Scan for the cell matching the given text and deliver its [X, Y] coordinate at center. 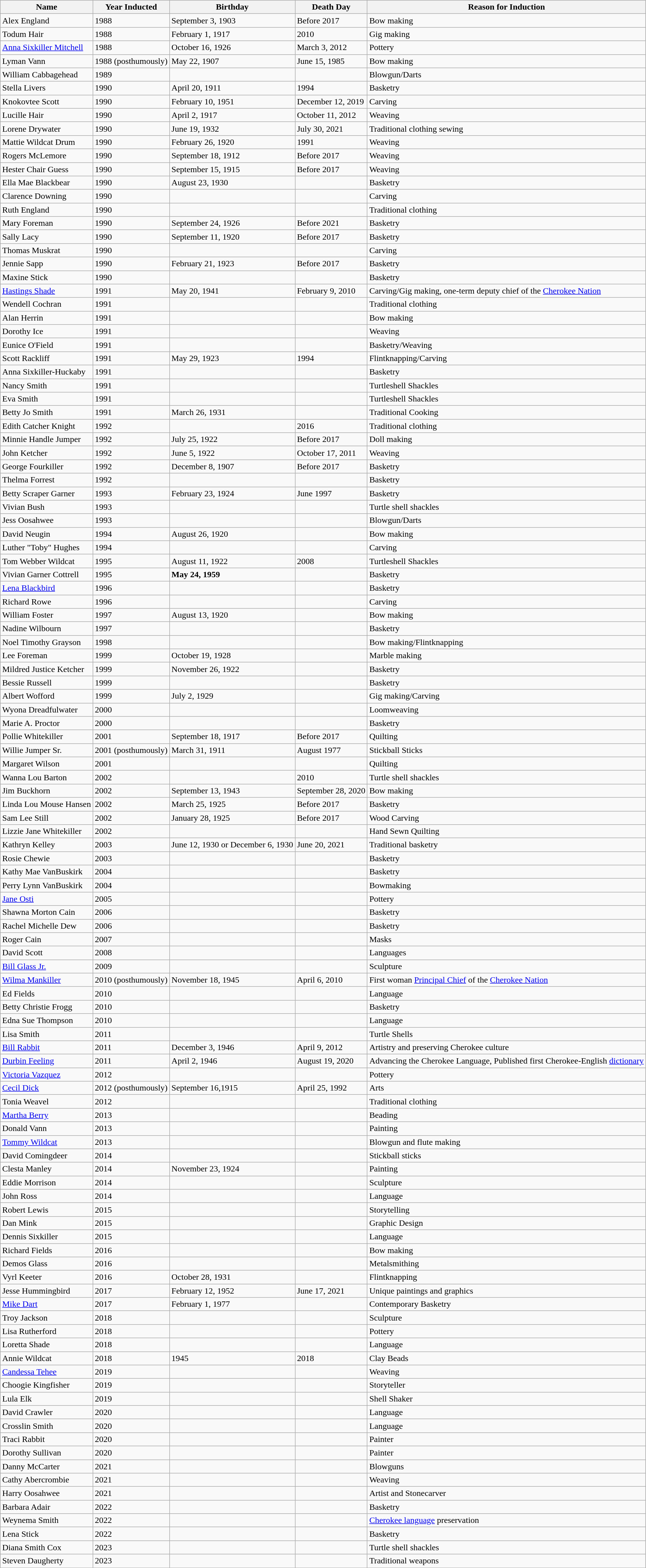
Storyteller [507, 1385]
Richard Rowe [47, 602]
Robert Lewis [47, 1209]
November 23, 1924 [232, 1169]
Harry Oosahwee [47, 1493]
Marble making [507, 656]
Marie A. Proctor [47, 723]
Gig making [507, 34]
David Comingdeer [47, 1155]
February 1, 1977 [232, 1304]
Blowgun and flute making [507, 1142]
Masks [507, 939]
Edna Sue Thompson [47, 1020]
William Foster [47, 615]
Bill Rabbit [47, 1048]
Name [47, 7]
February 12, 1952 [232, 1291]
Cecil Dick [47, 1088]
February 1, 1917 [232, 34]
July 25, 1922 [232, 439]
Bessie Russell [47, 683]
September 24, 1926 [232, 223]
Anna Sixkiller Mitchell [47, 48]
Lisa Rutherford [47, 1331]
Wanna Lou Barton [47, 777]
Pollie Whitekiller [47, 737]
Victoria Vazquez [47, 1075]
John Ketcher [47, 453]
Nadine Wilbourn [47, 629]
December 3, 1946 [232, 1048]
Cathy Abercrombie [47, 1480]
June 1997 [331, 493]
Todum Hair [47, 34]
Hester Chair Guess [47, 169]
2010 (posthumously) [131, 980]
August 13, 1920 [232, 615]
Kathryn Kelley [47, 845]
Albert Wofford [47, 696]
Lizzie Jane Whitekiller [47, 831]
Luther "Toby" Hughes [47, 547]
October 28, 1931 [232, 1277]
2001 (posthumously) [131, 750]
Barbara Adair [47, 1507]
Mike Dart [47, 1304]
Jim Buckhorn [47, 791]
1988 (posthumously) [131, 61]
April 2, 1946 [232, 1061]
1989 [131, 75]
Betty Jo Smith [47, 413]
Mary Foreman [47, 223]
David Neugin [47, 534]
June 15, 1985 [331, 61]
Vyrl Keeter [47, 1277]
Scott Rackliff [47, 358]
Danny McCarter [47, 1466]
Ruth England [47, 210]
Year Inducted [131, 7]
Reason for Induction [507, 7]
Martha Berry [47, 1115]
Donald Vann [47, 1129]
Tom Webber Wildcat [47, 561]
Stickball Sticks [507, 750]
June 17, 2021 [331, 1291]
June 12, 1930 or December 6, 1930 [232, 845]
Hastings Shade [47, 291]
Vivian Bush [47, 507]
Tonia Weavel [47, 1102]
Anna Sixkiller-Huckaby [47, 372]
October 11, 2012 [331, 115]
Lula Elk [47, 1399]
Advancing the Cherokee Language, Published first Cherokee-English dictionary [507, 1061]
May 20, 1941 [232, 291]
August 1977 [331, 750]
2005 [131, 899]
Contemporary Basketry [507, 1304]
Durbin Feeling [47, 1061]
September 28, 2020 [331, 791]
Cherokee language preservation [507, 1520]
Gig making/Carving [507, 696]
Traci Rabbit [47, 1439]
Dorothy Ice [47, 331]
May 29, 1923 [232, 358]
Bowmaking [507, 885]
Diana Smith Cox [47, 1547]
William Cabbagehead [47, 75]
Stickball sticks [507, 1155]
Thomas Muskrat [47, 250]
Arts [507, 1088]
May 24, 1959 [232, 574]
December 8, 1907 [232, 466]
June 19, 1932 [232, 129]
March 25, 1925 [232, 804]
February 23, 1924 [232, 493]
Willie Jumper Sr. [47, 750]
2009 [131, 966]
November 18, 1945 [232, 980]
Storytelling [507, 1209]
Lena Stick [47, 1534]
Eva Smith [47, 399]
April 20, 1911 [232, 88]
Jesse Hummingbird [47, 1291]
Loomweaving [507, 710]
March 3, 2012 [331, 48]
Hand Sewn Quilting [507, 831]
November 26, 1922 [232, 669]
Rosie Chewie [47, 858]
September 3, 1903 [232, 21]
1945 [232, 1358]
June 20, 2021 [331, 845]
Alex England [47, 21]
1998 [131, 642]
Clay Beads [507, 1358]
David Crawler [47, 1412]
Doll making [507, 439]
Sally Lacy [47, 237]
March 26, 1931 [232, 413]
April 2, 1917 [232, 115]
Mattie Wildcat Drum [47, 142]
August 19, 2020 [331, 1061]
Dan Mink [47, 1223]
Lyman Vann [47, 61]
July 2, 1929 [232, 696]
Ella Mae Blackbear [47, 183]
Rogers McLemore [47, 155]
September 15, 1915 [232, 169]
Death Day [331, 7]
Shell Shaker [507, 1399]
March 31, 1911 [232, 750]
Before 2021 [331, 223]
Roger Cain [47, 939]
Rachel Michelle Dew [47, 926]
Eunice O'Field [47, 345]
Blowguns [507, 1466]
Traditional basketry [507, 845]
August 26, 1920 [232, 534]
Tommy Wildcat [47, 1142]
Wendell Cochran [47, 304]
Betty Christie Frogg [47, 1007]
Candessa Tehee [47, 1372]
Noel Timothy Grayson [47, 642]
February 26, 1920 [232, 142]
September 16,1915 [232, 1088]
Beading [507, 1115]
Dennis Sixkiller [47, 1236]
Clarence Downing [47, 196]
David Scott [47, 953]
Traditional clothing sewing [507, 129]
Minnie Handle Jumper [47, 439]
Clesta Manley [47, 1169]
Wyona Dreadfulwater [47, 710]
2007 [131, 939]
Lorene Drywater [47, 129]
Choogie Kingfisher [47, 1385]
December 12, 2019 [331, 102]
First woman Principal Chief of the Cherokee Nation [507, 980]
Sam Lee Still [47, 818]
Margaret Wilson [47, 764]
Jane Osti [47, 899]
Basketry/Weaving [507, 345]
September 11, 1920 [232, 237]
Flintknapping/Carving [507, 358]
Lucille Hair [47, 115]
April 6, 2010 [331, 980]
Demos Glass [47, 1264]
Flintknapping [507, 1277]
Edith Catcher Knight [47, 426]
Shawna Morton Cain [47, 912]
Maxine Stick [47, 277]
Bill Glass Jr. [47, 966]
June 5, 1922 [232, 453]
Weynema Smith [47, 1520]
January 28, 1925 [232, 818]
Nancy Smith [47, 385]
Lena Blackbird [47, 588]
Betty Scraper Garner [47, 493]
Alan Herrin [47, 318]
Steven Daugherty [47, 1561]
Metalsmithing [507, 1264]
Artist and Stonecarver [507, 1493]
May 22, 1907 [232, 61]
Kathy Mae VanBuskirk [47, 872]
Troy Jackson [47, 1318]
Knokovtee Scott [47, 102]
February 10, 1951 [232, 102]
October 17, 2011 [331, 453]
Lee Foreman [47, 656]
2012 (posthumously) [131, 1088]
September 13, 1943 [232, 791]
Richard Fields [47, 1250]
February 9, 2010 [331, 291]
Wood Carving [507, 818]
Traditional Cooking [507, 413]
Thelma Forrest [47, 480]
Mildred Justice Ketcher [47, 669]
Carving/Gig making, one-term deputy chief of the Cherokee Nation [507, 291]
Stella Livers [47, 88]
Lisa Smith [47, 1034]
February 21, 1923 [232, 264]
Linda Lou Mouse Hansen [47, 804]
Graphic Design [507, 1223]
Jennie Sapp [47, 264]
Traditional weapons [507, 1561]
July 30, 2021 [331, 129]
Wilma Mankiller [47, 980]
September 18, 1917 [232, 737]
August 11, 1922 [232, 561]
Perry Lynn VanBuskirk [47, 885]
October 16, 1926 [232, 48]
September 18, 1912 [232, 155]
Birthday [232, 7]
Crosslin Smith [47, 1426]
Bow making/Flintknapping [507, 642]
April 9, 2012 [331, 1048]
Unique paintings and graphics [507, 1291]
Turtle Shells [507, 1034]
Annie Wildcat [47, 1358]
April 25, 1992 [331, 1088]
August 23, 1930 [232, 183]
Loretta Shade [47, 1345]
Ed Fields [47, 993]
October 19, 1928 [232, 656]
Languages [507, 953]
Artistry and preserving Cherokee culture [507, 1048]
Vivian Garner Cottrell [47, 574]
John Ross [47, 1196]
Dorothy Sullivan [47, 1453]
George Fourkiller [47, 466]
Jess Oosahwee [47, 520]
Eddie Morrison [47, 1182]
